Return (x, y) of the center of cell containing provided text 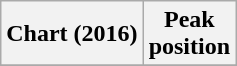
Peakposition (189, 34)
Chart (2016) (72, 34)
